Provide the [x, y] coordinate of the cell's center where the given text is located.  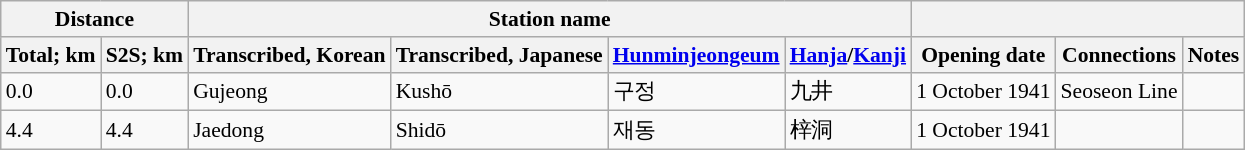
Shidō [500, 130]
Seoseon Line [1120, 92]
Transcribed, Korean [289, 55]
Transcribed, Japanese [500, 55]
Total; km [51, 55]
Opening date [983, 55]
S2S; km [145, 55]
Hunminjeongeum [696, 55]
Station name [550, 19]
Distance [94, 19]
梓洞 [848, 130]
Hanja/Kanji [848, 55]
재동 [696, 130]
Kushō [500, 92]
구정 [696, 92]
Gujeong [289, 92]
九井 [848, 92]
Notes [1214, 55]
Jaedong [289, 130]
Connections [1120, 55]
